Determine the (X, Y) coordinate at the center of the cell enclosing the given text.  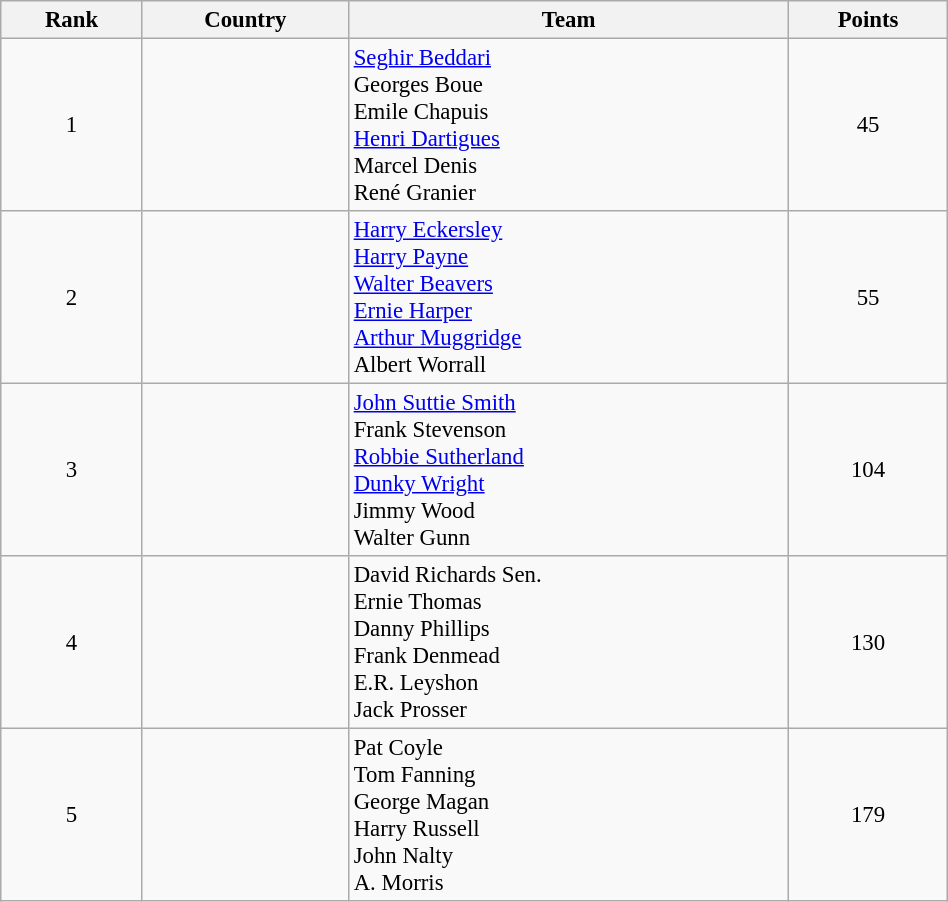
Country (245, 20)
55 (868, 298)
Harry EckersleyHarry PayneWalter BeaversErnie HarperArthur MuggridgeAlbert Worrall (568, 298)
John Suttie SmithFrank StevensonRobbie SutherlandDunky WrightJimmy WoodWalter Gunn (568, 470)
Rank (72, 20)
5 (72, 816)
Seghir BeddariGeorges BoueEmile ChapuisHenri DartiguesMarcel DenisRené Granier (568, 126)
179 (868, 816)
Points (868, 20)
104 (868, 470)
David Richards Sen.Ernie ThomasDanny PhillipsFrank DenmeadE.R. LeyshonJack Prosser (568, 642)
Pat CoyleTom FanningGeorge MaganHarry RussellJohn NaltyA. Morris (568, 816)
130 (868, 642)
1 (72, 126)
3 (72, 470)
45 (868, 126)
2 (72, 298)
Team (568, 20)
4 (72, 642)
